Identify which cell holds the provided text, then report its (x, y) central coordinate. 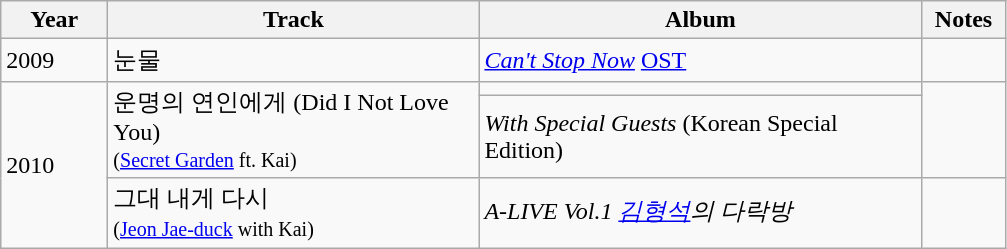
그대 내게 다시(Jeon Jae-duck with Kai) (294, 213)
Album (700, 20)
Can't Stop Now OST (700, 60)
운명의 연인에게 (Did I Not Love You)(Secret Garden ft. Kai) (294, 130)
눈물 (294, 60)
Track (294, 20)
Year (54, 20)
With Special Guests (Korean Special Edition) (700, 136)
2009 (54, 60)
2010 (54, 164)
A-LIVE Vol.1 김형석의 다락방 (700, 213)
Notes (964, 20)
